Scan for the cell matching the given text and deliver its (X, Y) coordinate at center. 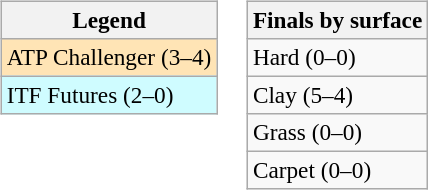
Carpet (0–0) (337, 171)
Clay (5–4) (337, 95)
Finals by surface (337, 20)
ATP Challenger (3–4) (108, 57)
ITF Futures (2–0) (108, 95)
Grass (0–0) (337, 133)
Legend (108, 20)
Hard (0–0) (337, 57)
